From the cell containing the given text, extract its center point as (X, Y) coordinate. 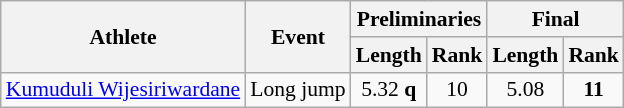
Preliminaries (420, 19)
Kumuduli Wijesiriwardane (123, 90)
Final (556, 19)
5.32 q (389, 90)
Event (298, 36)
11 (594, 90)
5.08 (525, 90)
Long jump (298, 90)
Athlete (123, 36)
10 (458, 90)
